Provide the [X, Y] coordinate of the cell's center where the given text is located.  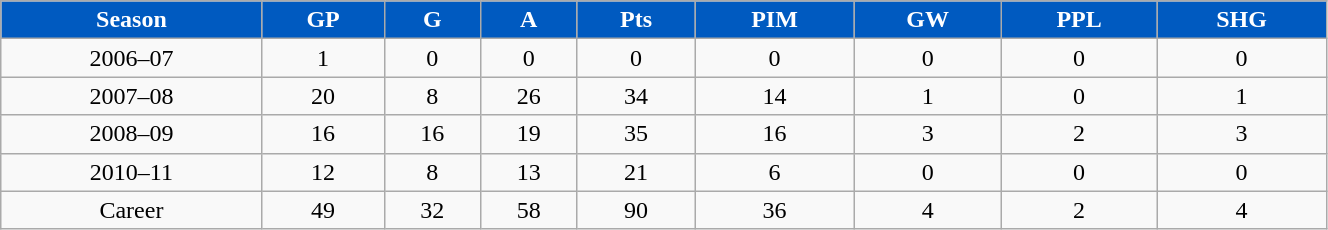
2007–08 [132, 96]
2008–09 [132, 134]
PIM [774, 20]
Season [132, 20]
26 [528, 96]
6 [774, 172]
13 [528, 172]
GP [323, 20]
12 [323, 172]
34 [636, 96]
14 [774, 96]
2010–11 [132, 172]
G [432, 20]
35 [636, 134]
58 [528, 210]
49 [323, 210]
Career [132, 210]
A [528, 20]
PPL [1080, 20]
20 [323, 96]
36 [774, 210]
2006–07 [132, 58]
GW [928, 20]
21 [636, 172]
90 [636, 210]
19 [528, 134]
SHG [1242, 20]
Pts [636, 20]
32 [432, 210]
